Locate the cell with the specified text and output its (x, y) center coordinate. 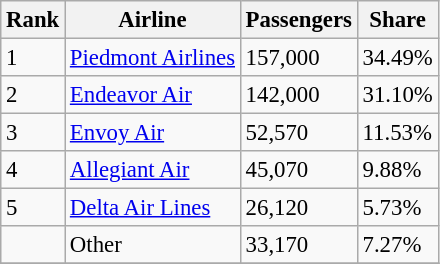
11.53% (398, 133)
26,120 (298, 208)
33,170 (298, 245)
9.88% (398, 170)
7.27% (398, 245)
1 (33, 58)
3 (33, 133)
Passengers (298, 20)
4 (33, 170)
31.10% (398, 95)
Airline (153, 20)
Piedmont Airlines (153, 58)
157,000 (298, 58)
52,570 (298, 133)
Rank (33, 20)
Endeavor Air (153, 95)
5.73% (398, 208)
Other (153, 245)
Delta Air Lines (153, 208)
2 (33, 95)
Share (398, 20)
142,000 (298, 95)
Allegiant Air (153, 170)
5 (33, 208)
Envoy Air (153, 133)
34.49% (398, 58)
45,070 (298, 170)
